Return [X, Y] of the center of cell containing provided text 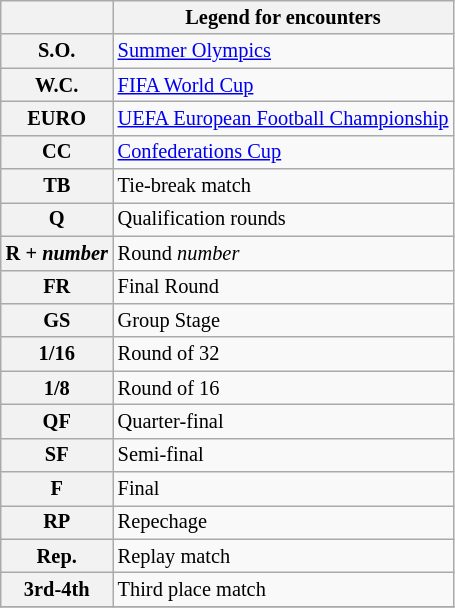
RP [57, 522]
Round of 16 [284, 388]
1/8 [57, 388]
Third place match [284, 589]
Replay match [284, 556]
Round of 32 [284, 354]
Rep. [57, 556]
TB [57, 186]
Qualification rounds [284, 219]
QF [57, 421]
Repechage [284, 522]
Q [57, 219]
FR [57, 287]
1/16 [57, 354]
EURO [57, 118]
Legend for encounters [284, 17]
R + number [57, 253]
F [57, 489]
3rd-4th [57, 589]
W.C. [57, 85]
Final Round [284, 287]
CC [57, 152]
Tie-break match [284, 186]
GS [57, 320]
S.O. [57, 51]
Round number [284, 253]
Group Stage [284, 320]
Quarter-final [284, 421]
Final [284, 489]
Summer Olympics [284, 51]
UEFA European Football Championship [284, 118]
Confederations Cup [284, 152]
Semi-final [284, 455]
SF [57, 455]
FIFA World Cup [284, 85]
